Return [x, y] of the center of cell containing provided text 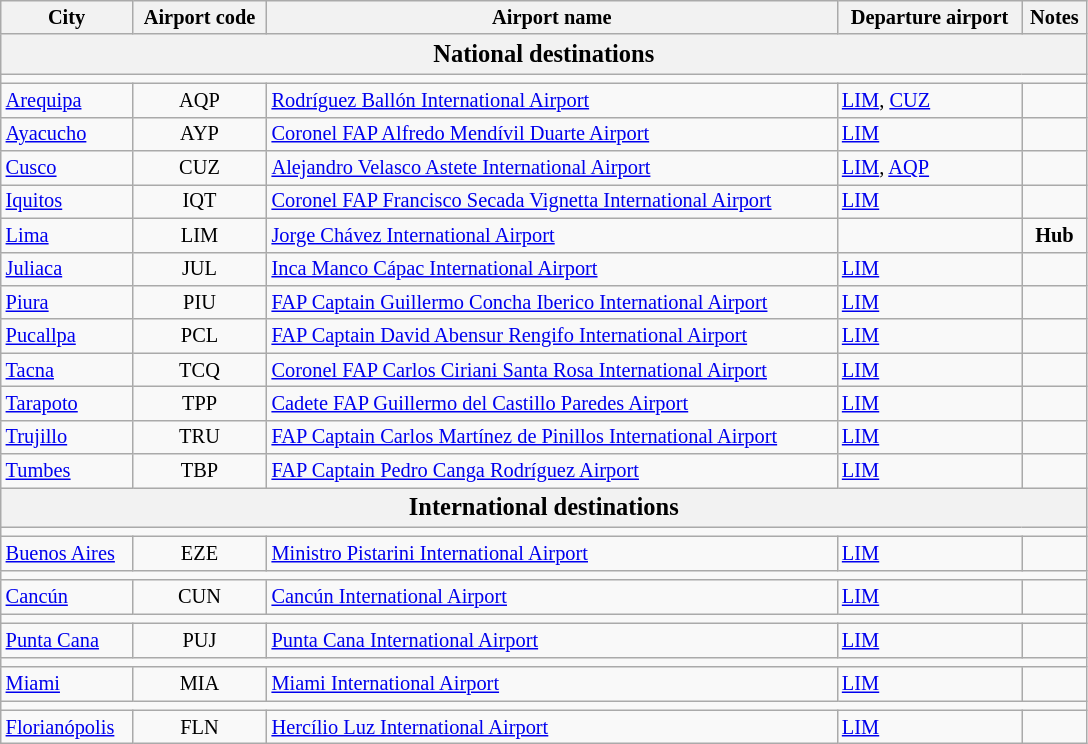
Rodríguez Ballón International Airport [552, 100]
JUL [199, 269]
Airport code [199, 17]
Alejandro Velasco Astete International Airport [552, 168]
LIM, AQP [930, 168]
Lima [67, 235]
TBP [199, 471]
City [67, 17]
TCQ [199, 370]
IQT [199, 201]
TRU [199, 437]
National destinations [544, 54]
FLN [199, 727]
AYP [199, 134]
FAP Captain Pedro Canga Rodríguez Airport [552, 471]
Juliaca [67, 269]
Miami International Airport [552, 683]
Airport name [552, 17]
EZE [199, 553]
Buenos Aires [67, 553]
Cusco [67, 168]
PUJ [199, 640]
Cancún [67, 597]
Hercílio Luz International Airport [552, 727]
Jorge Chávez International Airport [552, 235]
Hub [1054, 235]
Coronel FAP Francisco Secada Vignetta International Airport [552, 201]
Tarapoto [67, 403]
International destinations [544, 507]
CUZ [199, 168]
Inca Manco Cápac International Airport [552, 269]
MIA [199, 683]
Punta Cana [67, 640]
AQP [199, 100]
Cadete FAP Guillermo del Castillo Paredes Airport [552, 403]
FAP Captain David Abensur Rengifo International Airport [552, 336]
CUN [199, 597]
Coronel FAP Carlos Ciriani Santa Rosa International Airport [552, 370]
Departure airport [930, 17]
Florianópolis [67, 727]
Coronel FAP Alfredo Mendívil Duarte Airport [552, 134]
PIU [199, 302]
PCL [199, 336]
Arequipa [67, 100]
Ministro Pistarini International Airport [552, 553]
Pucallpa [67, 336]
LIM, CUZ [930, 100]
Piura [67, 302]
Tacna [67, 370]
Miami [67, 683]
Ayacucho [67, 134]
Notes [1054, 17]
Punta Cana International Airport [552, 640]
Tumbes [67, 471]
FAP Captain Carlos Martínez de Pinillos International Airport [552, 437]
Iquitos [67, 201]
Cancún International Airport [552, 597]
FAP Captain Guillermo Concha Iberico International Airport [552, 302]
Trujillo [67, 437]
TPP [199, 403]
